Identify which cell holds the provided text, then report its [X, Y] central coordinate. 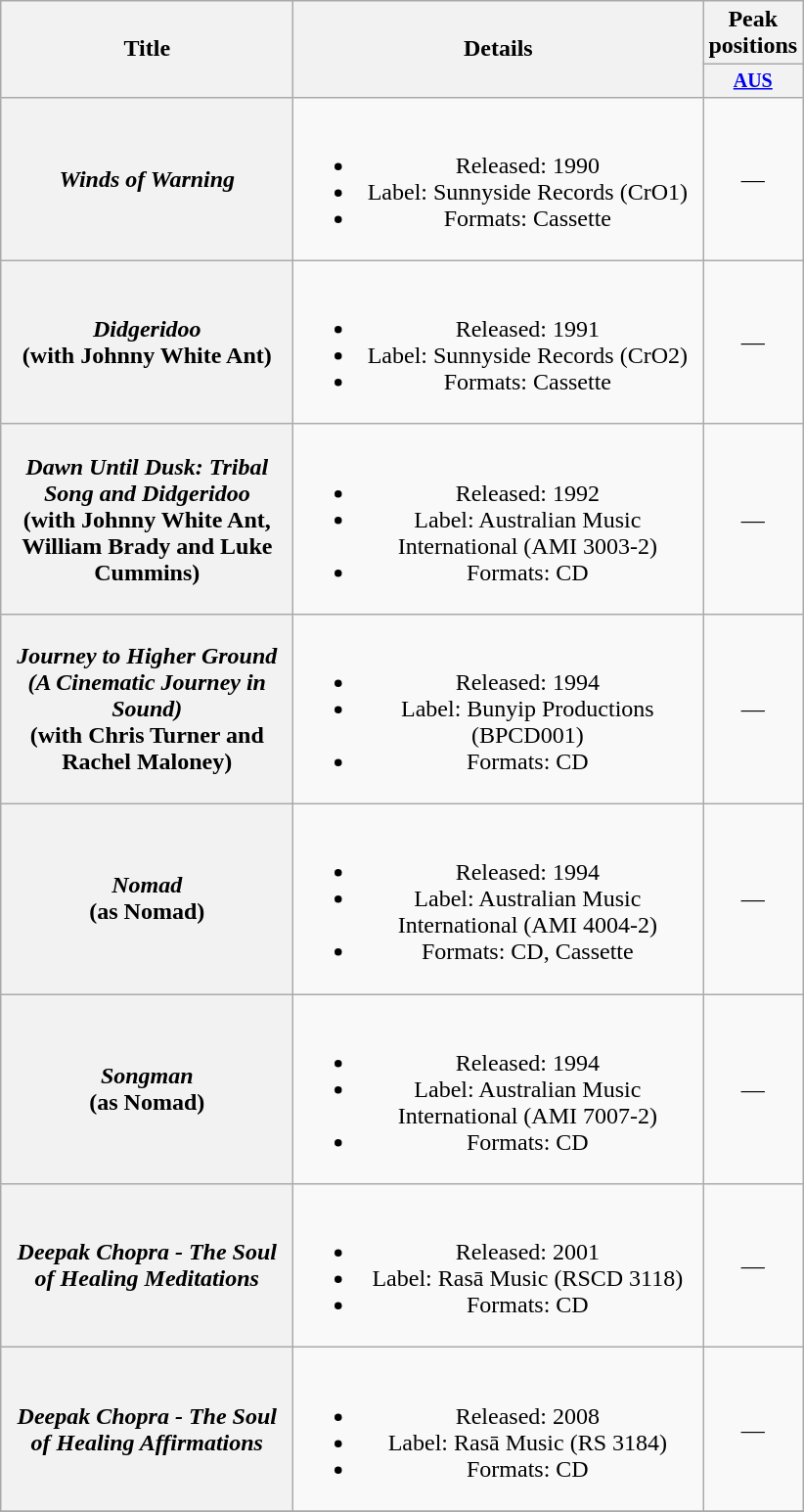
Released: 1990Label: Sunnyside Records (CrO1)Formats: Cassette [499, 178]
Journey to Higher Ground (A Cinematic Journey in Sound) (with Chris Turner and Rachel Maloney) [147, 709]
Peak positions [753, 33]
Deepak Chopra - The Soul of Healing Affirmations [147, 1429]
Released: 2008Label: Rasā Music (RS 3184)Formats: CD [499, 1429]
Released: 1991Label: Sunnyside Records (CrO2)Formats: Cassette [499, 343]
Deepak Chopra - The Soul of Healing Meditations [147, 1266]
Winds of Warning [147, 178]
Released: 1994Label: Australian Music International (AMI 7007-2)Formats: CD [499, 1089]
Released: 1994Label: Bunyip Productions (BPCD001)Formats: CD [499, 709]
AUS [753, 80]
Details [499, 49]
Songman (as Nomad) [147, 1089]
Dawn Until Dusk: Tribal Song and Didgeridoo (with Johnny White Ant, William Brady and Luke Cummins) [147, 519]
Released: 1994Label: Australian Music International (AMI 4004-2)Formats: CD, Cassette [499, 899]
Title [147, 49]
Released: 2001Label: Rasā Music (RSCD 3118)Formats: CD [499, 1266]
Released: 1992Label: Australian Music International (AMI 3003-2)Formats: CD [499, 519]
Nomad (as Nomad) [147, 899]
Didgeridoo (with Johnny White Ant) [147, 343]
